Return (X, Y) of the center of cell containing provided text 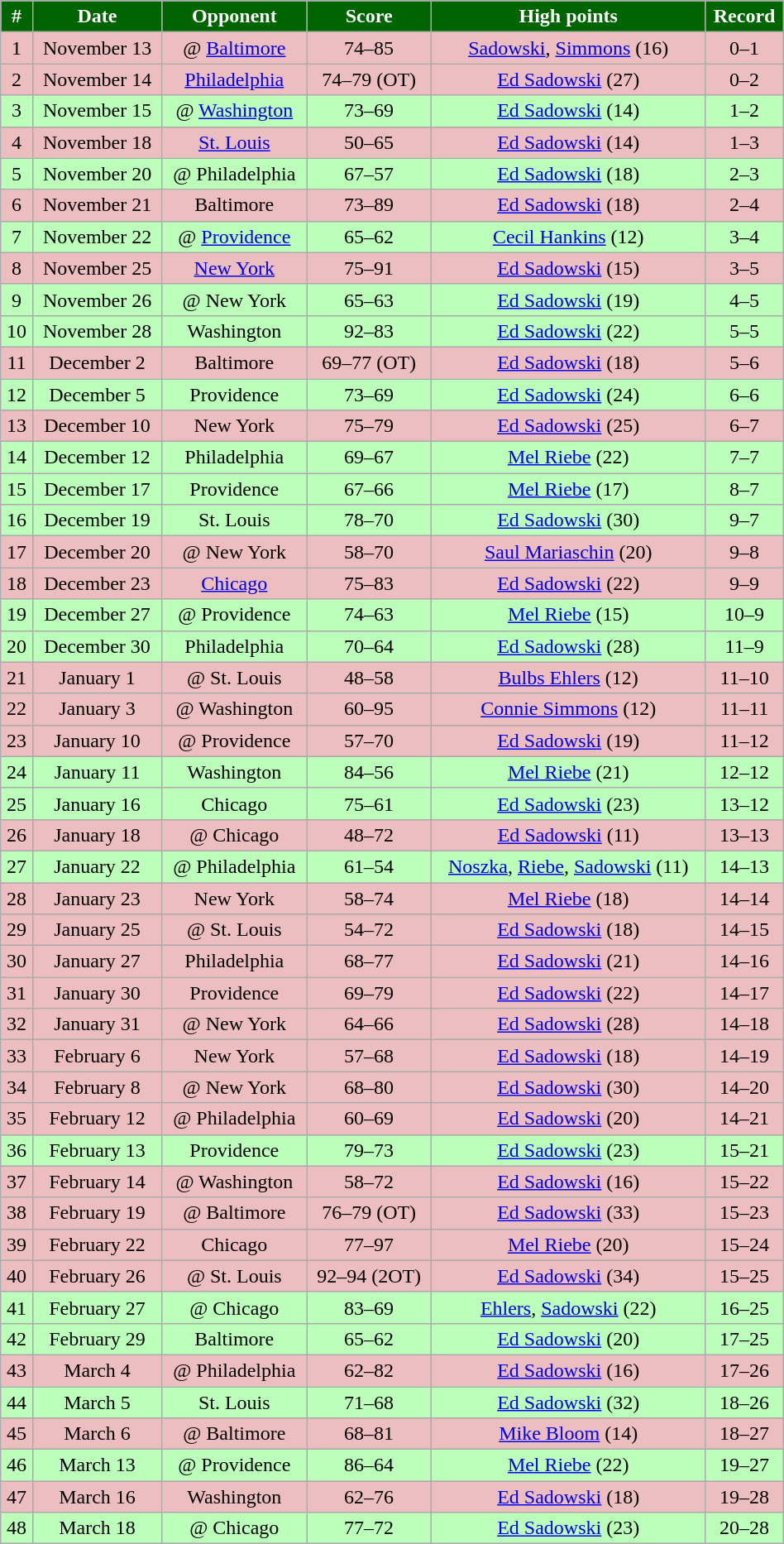
2 (17, 79)
December 20 (98, 552)
15 (17, 489)
November 26 (98, 300)
75–83 (369, 583)
42 (17, 1339)
Saul Mariaschin (20) (567, 552)
75–79 (369, 426)
67–66 (369, 489)
75–61 (369, 803)
March 5 (98, 1403)
77–97 (369, 1244)
March 13 (98, 1465)
64–66 (369, 1024)
2–4 (744, 205)
34 (17, 1087)
1–3 (744, 142)
November 20 (98, 174)
Cecil Hankins (12) (567, 237)
11–12 (744, 741)
62–82 (369, 1370)
26 (17, 835)
December 12 (98, 458)
0–1 (744, 48)
22 (17, 709)
16–25 (744, 1307)
Connie Simmons (12) (567, 709)
January 3 (98, 709)
January 18 (98, 835)
November 22 (98, 237)
75–91 (369, 268)
January 25 (98, 930)
15–23 (744, 1213)
0–2 (744, 79)
February 26 (98, 1276)
39 (17, 1244)
15–24 (744, 1244)
77–72 (369, 1528)
Mel Riebe (15) (567, 615)
35 (17, 1119)
60–95 (369, 709)
December 23 (98, 583)
14–13 (744, 866)
69–67 (369, 458)
71–68 (369, 1403)
March 4 (98, 1370)
Score (369, 17)
76–79 (OT) (369, 1213)
30 (17, 961)
# (17, 17)
2–3 (744, 174)
February 19 (98, 1213)
November 18 (98, 142)
48–72 (369, 835)
8–7 (744, 489)
November 28 (98, 331)
7–7 (744, 458)
60–69 (369, 1119)
67–57 (369, 174)
70–64 (369, 646)
6–6 (744, 395)
March 6 (98, 1434)
33 (17, 1056)
23 (17, 741)
79–73 (369, 1150)
20–28 (744, 1528)
17–26 (744, 1370)
Sadowski, Simmons (16) (567, 48)
January 27 (98, 961)
84–56 (369, 772)
92–94 (2OT) (369, 1276)
February 6 (98, 1056)
19–28 (744, 1497)
16 (17, 520)
21 (17, 678)
9–8 (744, 552)
Date (98, 17)
40 (17, 1276)
December 2 (98, 362)
6 (17, 205)
92–83 (369, 331)
48 (17, 1528)
41 (17, 1307)
43 (17, 1370)
37 (17, 1182)
11 (17, 362)
18 (17, 583)
November 25 (98, 268)
14 (17, 458)
December 19 (98, 520)
February 12 (98, 1119)
68–77 (369, 961)
November 15 (98, 111)
25 (17, 803)
12 (17, 395)
February 14 (98, 1182)
14–16 (744, 961)
Ed Sadowski (21) (567, 961)
14–19 (744, 1056)
Mel Riebe (20) (567, 1244)
50–65 (369, 142)
February 22 (98, 1244)
4–5 (744, 300)
High points (567, 17)
15–22 (744, 1182)
Mel Riebe (21) (567, 772)
74–63 (369, 615)
19–27 (744, 1465)
5–6 (744, 362)
68–80 (369, 1087)
Ed Sadowski (24) (567, 395)
March 18 (98, 1528)
February 29 (98, 1339)
Ed Sadowski (27) (567, 79)
December 27 (98, 615)
3 (17, 111)
57–70 (369, 741)
5–5 (744, 331)
December 5 (98, 395)
58–70 (369, 552)
Noszka, Riebe, Sadowski (11) (567, 866)
83–69 (369, 1307)
74–79 (OT) (369, 79)
62–76 (369, 1497)
57–68 (369, 1056)
86–64 (369, 1465)
December 30 (98, 646)
14–14 (744, 898)
4 (17, 142)
Mel Riebe (17) (567, 489)
15–21 (744, 1150)
11–9 (744, 646)
December 10 (98, 426)
61–54 (369, 866)
November 14 (98, 79)
November 13 (98, 48)
January 30 (98, 993)
15–25 (744, 1276)
Ed Sadowski (34) (567, 1276)
10 (17, 331)
February 13 (98, 1150)
Ehlers, Sadowski (22) (567, 1307)
17 (17, 552)
10–9 (744, 615)
January 10 (98, 741)
17–25 (744, 1339)
3–5 (744, 268)
9–7 (744, 520)
December 17 (98, 489)
14–20 (744, 1087)
19 (17, 615)
14–17 (744, 993)
Ed Sadowski (32) (567, 1403)
14–21 (744, 1119)
24 (17, 772)
65–63 (369, 300)
54–72 (369, 930)
Ed Sadowski (33) (567, 1213)
Ed Sadowski (25) (567, 426)
48–58 (369, 678)
18–26 (744, 1403)
1 (17, 48)
January 23 (98, 898)
46 (17, 1465)
Ed Sadowski (15) (567, 268)
8 (17, 268)
14–18 (744, 1024)
Opponent (235, 17)
6–7 (744, 426)
11–11 (744, 709)
32 (17, 1024)
January 11 (98, 772)
January 22 (98, 866)
7 (17, 237)
20 (17, 646)
Mel Riebe (18) (567, 898)
69–77 (OT) (369, 362)
31 (17, 993)
29 (17, 930)
12–12 (744, 772)
February 8 (98, 1087)
February 27 (98, 1307)
1–2 (744, 111)
47 (17, 1497)
14–15 (744, 930)
68–81 (369, 1434)
13–13 (744, 835)
January 1 (98, 678)
13 (17, 426)
58–72 (369, 1182)
March 16 (98, 1497)
11–10 (744, 678)
45 (17, 1434)
January 31 (98, 1024)
Record (744, 17)
13–12 (744, 803)
74–85 (369, 48)
58–74 (369, 898)
69–79 (369, 993)
Bulbs Ehlers (12) (567, 678)
9 (17, 300)
78–70 (369, 520)
73–89 (369, 205)
18–27 (744, 1434)
44 (17, 1403)
9–9 (744, 583)
Mike Bloom (14) (567, 1434)
3–4 (744, 237)
27 (17, 866)
38 (17, 1213)
January 16 (98, 803)
36 (17, 1150)
Ed Sadowski (11) (567, 835)
5 (17, 174)
November 21 (98, 205)
28 (17, 898)
